Capture the cell that displays the provided text and extract its (X, Y) central coordinate. 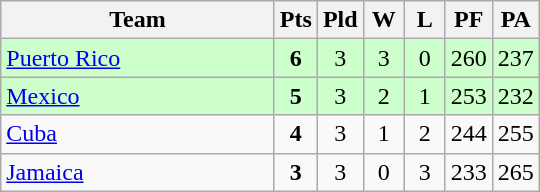
PF (468, 20)
Mexico (138, 96)
Pld (340, 20)
5 (296, 96)
4 (296, 134)
244 (468, 134)
W (384, 20)
Team (138, 20)
Pts (296, 20)
233 (468, 172)
253 (468, 96)
Cuba (138, 134)
232 (516, 96)
237 (516, 58)
260 (468, 58)
6 (296, 58)
255 (516, 134)
Jamaica (138, 172)
PA (516, 20)
L (424, 20)
Puerto Rico (138, 58)
265 (516, 172)
